Find where the given text appears and provide that cell's center as (X, Y) coordinate. 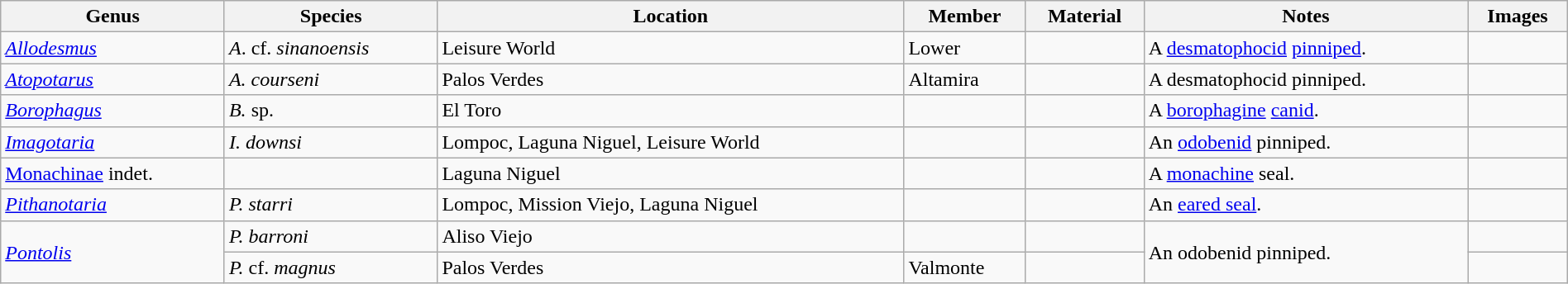
Location (671, 17)
Altamira (964, 79)
B. sp. (331, 111)
P. cf. magnus (331, 267)
Allodesmus (112, 48)
Lompoc, Mission Viejo, Laguna Niguel (671, 205)
Pontolis (112, 252)
Genus (112, 17)
Laguna Niguel (671, 173)
P. barroni (331, 236)
Borophagus (112, 111)
Aliso Viejo (671, 236)
El Toro (671, 111)
A. courseni (331, 79)
Pithanotaria (112, 205)
Leisure World (671, 48)
I. downsi (331, 142)
A. cf. sinanoensis (331, 48)
Imagotaria (112, 142)
An eared seal. (1306, 205)
Valmonte (964, 267)
Lower (964, 48)
Monachinae indet. (112, 173)
Images (1518, 17)
Member (964, 17)
P. starri (331, 205)
Notes (1306, 17)
Lompoc, Laguna Niguel, Leisure World (671, 142)
Species (331, 17)
A borophagine canid. (1306, 111)
Atopotarus (112, 79)
Material (1085, 17)
A monachine seal. (1306, 173)
